Output the [x, y] coordinate of the center of the cell containing the given text.  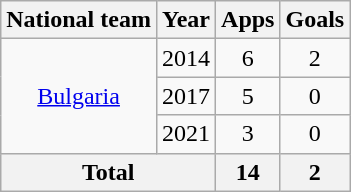
Goals [315, 20]
5 [248, 96]
National team [79, 20]
Bulgaria [79, 96]
2017 [186, 96]
2021 [186, 134]
3 [248, 134]
6 [248, 58]
2014 [186, 58]
Year [186, 20]
Apps [248, 20]
Total [108, 172]
14 [248, 172]
